Return [X, Y] of the center of cell containing provided text 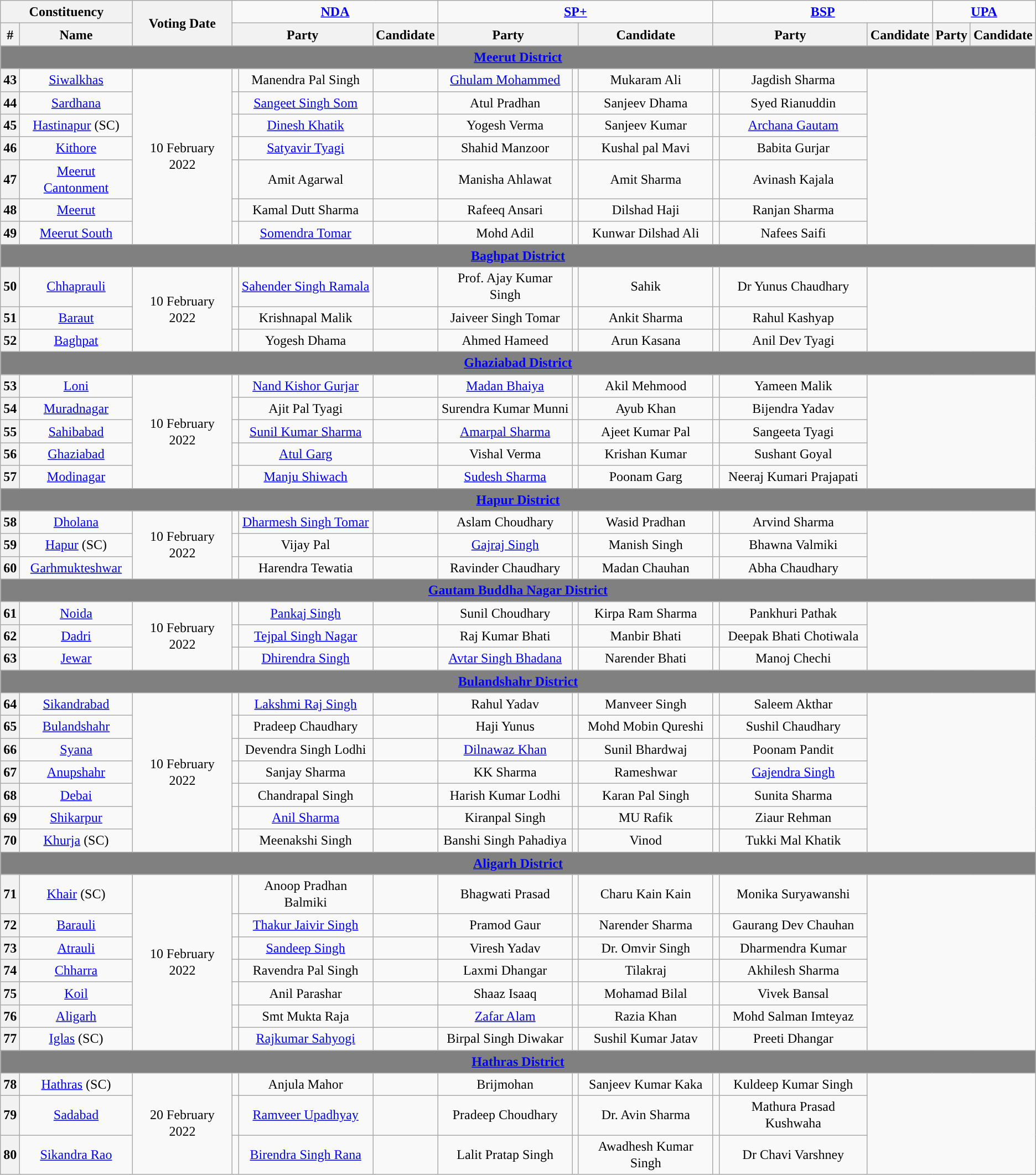
Yogesh Verma [505, 125]
Gajraj Singh [505, 545]
Tilakraj [645, 971]
Sardhana [76, 103]
Bhagwati Prasad [505, 894]
Thakur Jaivir Singh [305, 925]
80 [10, 1155]
Jaiveer Singh Tomar [505, 318]
Meerut District [518, 58]
Surendra Kumar Munni [505, 408]
Haji Yunus [505, 727]
Sandeep Singh [305, 948]
Raj Kumar Bhati [505, 635]
Poonam Garg [645, 477]
Rahul Kashyap [793, 318]
Bijendra Yadav [793, 408]
Neeraj Kumari Prajapati [793, 477]
Dadri [76, 635]
Baghpat [76, 341]
Meerut Cantonment [76, 179]
Bhawna Valmiki [793, 545]
Monika Suryawanshi [793, 894]
Siwalkhas [76, 80]
Debai [76, 795]
Dilshad Haji [645, 210]
Bulandshahr [76, 727]
Anjula Mahor [305, 1085]
Ankit Sharma [645, 318]
# [10, 34]
51 [10, 318]
Kamal Dutt Sharma [305, 210]
Dr. Avin Sharma [645, 1116]
Sushil Chaudhary [793, 727]
Sushant Goyal [793, 454]
Preeti Dhangar [793, 1038]
Pradeep Chaudhary [305, 727]
Manbir Bhati [645, 635]
Sadabad [76, 1116]
Ajit Pal Tyagi [305, 408]
Smt Mukta Raja [305, 1016]
76 [10, 1016]
Sahibabad [76, 432]
Aligarh District [518, 863]
Wasid Pradhan [645, 522]
Kiranpal Singh [505, 818]
Sudesh Sharma [505, 477]
Birpal Singh Diwakar [505, 1038]
Babita Gurjar [793, 148]
Chhaprauli [76, 287]
70 [10, 840]
Dinesh Khatik [305, 125]
63 [10, 659]
Harish Kumar Lodhi [505, 795]
Shikarpur [76, 818]
Vishal Verma [505, 454]
67 [10, 773]
Hathras District [518, 1062]
Narender Sharma [645, 925]
Vinod [645, 840]
UPA [984, 12]
Sanjeev Dhama [645, 103]
Ravinder Chaudhary [505, 568]
Dharmesh Singh Tomar [305, 522]
Dilnawaz Khan [505, 749]
Harendra Tewatia [305, 568]
56 [10, 454]
65 [10, 727]
Ghaziabad District [518, 363]
MU Rafik [645, 818]
Dholana [76, 522]
Baghpat District [518, 256]
Hathras (SC) [76, 1085]
Manisha Ahlawat [505, 179]
Baraut [76, 318]
Chandrapal Singh [305, 795]
Mohd Salman Imteyaz [793, 1016]
Viresh Yadav [505, 948]
Vijay Pal [305, 545]
Jewar [76, 659]
60 [10, 568]
Khurja (SC) [76, 840]
Dr Chavi Varshney [793, 1155]
Tejpal Singh Nagar [305, 635]
Noida [76, 613]
Poonam Pandit [793, 749]
77 [10, 1038]
Birendra Singh Rana [305, 1155]
Yogesh Dhama [305, 341]
Meerut [76, 210]
Pankhuri Pathak [793, 613]
Syana [76, 749]
Jagdish Sharma [793, 80]
Aslam Choudhary [505, 522]
47 [10, 179]
Banshi Singh Pahadiya [505, 840]
Prof. Ajay Kumar Singh [505, 287]
Dr. Omvir Singh [645, 948]
Archana Gautam [793, 125]
Sangeeta Tyagi [793, 432]
Ziaur Rehman [793, 818]
Ayub Khan [645, 408]
Awadhesh Kumar Singh [645, 1155]
Ghulam Mohammed [505, 80]
Barauli [76, 925]
Nafees Saifi [793, 232]
Manveer Singh [645, 704]
Koil [76, 993]
Krishan Kumar [645, 454]
Sushil Kumar Jatav [645, 1038]
Devendra Singh Lodhi [305, 749]
Arun Kasana [645, 341]
Pramod Gaur [505, 925]
Laxmi Dhangar [505, 971]
Kirpa Ram Sharma [645, 613]
68 [10, 795]
Manoj Chechi [793, 659]
Manju Shiwach [305, 477]
Deepak Bhati Chotiwala [793, 635]
75 [10, 993]
71 [10, 894]
48 [10, 210]
Rameshwar [645, 773]
69 [10, 818]
Ranjan Sharma [793, 210]
53 [10, 386]
61 [10, 613]
Amit Agarwal [305, 179]
59 [10, 545]
Bulandshahr District [518, 681]
Ravendra Pal Singh [305, 971]
Dr Yunus Chaudhary [793, 287]
72 [10, 925]
Sunil Kumar Sharma [305, 432]
Somendra Tomar [305, 232]
49 [10, 232]
Vivek Bansal [793, 993]
Manish Singh [645, 545]
Hapur District [518, 499]
54 [10, 408]
Sikandrabad [76, 704]
Kunwar Dilshad Ali [645, 232]
Kithore [76, 148]
Meerut South [76, 232]
Gaurang Dev Chauhan [793, 925]
Rahul Yadav [505, 704]
Loni [76, 386]
Gajendra Singh [793, 773]
Gautam Buddha Nagar District [518, 590]
62 [10, 635]
Razia Khan [645, 1016]
Syed Rianuddin [793, 103]
46 [10, 148]
SP+ [576, 12]
45 [10, 125]
Modinagar [76, 477]
78 [10, 1085]
74 [10, 971]
Yameen Malik [793, 386]
Pradeep Choudhary [505, 1116]
Abha Chaudhary [793, 568]
Dharmendra Kumar [793, 948]
Sanjay Sharma [305, 773]
Ghaziabad [76, 454]
Name [76, 34]
Muradnagar [76, 408]
Hapur (SC) [76, 545]
Mohd Mobin Qureshi [645, 727]
Shahid Manzoor [505, 148]
Amarpal Sharma [505, 432]
44 [10, 103]
Kushal pal Mavi [645, 148]
BSP [822, 12]
52 [10, 341]
57 [10, 477]
Akil Mehmood [645, 386]
Satyavir Tyagi [305, 148]
Anil Sharma [305, 818]
Iglas (SC) [76, 1038]
Anil Dev Tyagi [793, 341]
58 [10, 522]
NDA [335, 12]
Hastinapur (SC) [76, 125]
Brijmohan [505, 1085]
Anupshahr [76, 773]
Sunil Bhardwaj [645, 749]
Meenakshi Singh [305, 840]
Avtar Singh Bhadana [505, 659]
Garhmukteshwar [76, 568]
Chharra [76, 971]
Sangeet Singh Som [305, 103]
Shaaz Isaaq [505, 993]
Mathura Prasad Kushwaha [793, 1116]
Sahender Singh Ramala [305, 287]
Rafeeq Ansari [505, 210]
Atrauli [76, 948]
Mohamad Bilal [645, 993]
Avinash Kajala [793, 179]
Madan Bhaiya [505, 386]
73 [10, 948]
Manendra Pal Singh [305, 80]
KK Sharma [505, 773]
Ajeet Kumar Pal [645, 432]
43 [10, 80]
Mukaram Ali [645, 80]
Tukki Mal Khatik [793, 840]
Sanjeev Kumar [645, 125]
Mohd Adil [505, 232]
Atul Pradhan [505, 103]
Dhirendra Singh [305, 659]
64 [10, 704]
Sikandra Rao [76, 1155]
Sanjeev Kumar Kaka [645, 1085]
Ramveer Upadhyay [305, 1116]
Ahmed Hameed [505, 341]
Zafar Alam [505, 1016]
Anoop Pradhan Balmiki [305, 894]
Pankaj Singh [305, 613]
Nand Kishor Gurjar [305, 386]
Krishnapal Malik [305, 318]
Lalit Pratap Singh [505, 1155]
Rajkumar Sahyogi [305, 1038]
Akhilesh Sharma [793, 971]
Charu Kain Kain [645, 894]
20 February 2022 [183, 1124]
Narender Bhati [645, 659]
50 [10, 287]
Madan Chauhan [645, 568]
Saleem Akthar [793, 704]
55 [10, 432]
Khair (SC) [76, 894]
Lakshmi Raj Singh [305, 704]
Kuldeep Kumar Singh [793, 1085]
Atul Garg [305, 454]
Sunita Sharma [793, 795]
Sunil Choudhary [505, 613]
Aligarh [76, 1016]
Karan Pal Singh [645, 795]
Sahik [645, 287]
Constituency [66, 12]
Amit Sharma [645, 179]
Arvind Sharma [793, 522]
79 [10, 1116]
Voting Date [183, 23]
Anil Parashar [305, 993]
66 [10, 749]
